Extract the [X, Y] coordinate from the center of the cell holding the provided text.  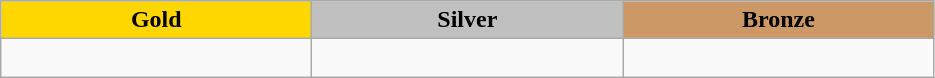
Bronze [778, 20]
Silver [468, 20]
Gold [156, 20]
